Detect which cell encompasses the target text, then output its [X, Y] center coordinate. 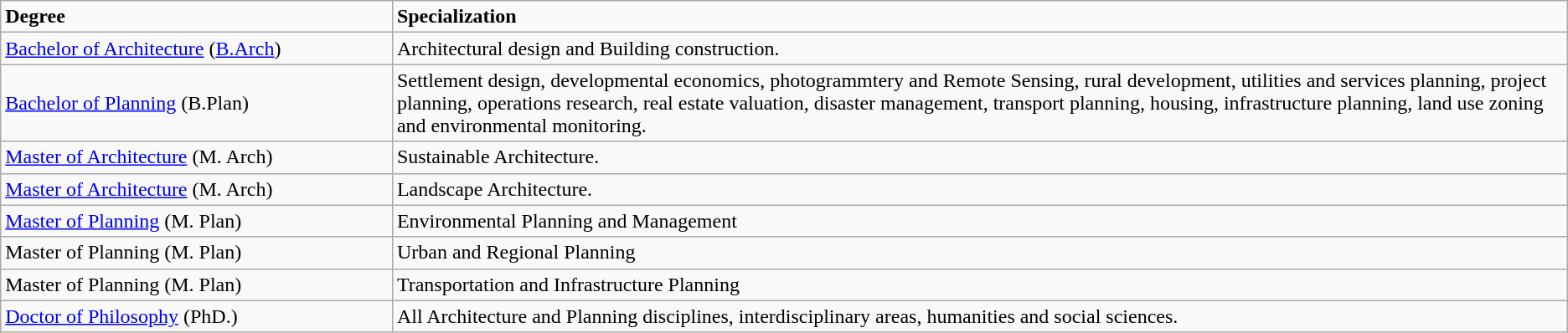
Landscape Architecture. [980, 189]
Degree [197, 17]
All Architecture and Planning disciplines, interdisciplinary areas, humanities and social sciences. [980, 316]
Doctor of Philosophy (PhD.) [197, 316]
Urban and Regional Planning [980, 253]
Transportation and Infrastructure Planning [980, 284]
Environmental Planning and Management [980, 221]
Specialization [980, 17]
Bachelor of Architecture (B.Arch) [197, 49]
Sustainable Architecture. [980, 157]
Bachelor of Planning (B.Plan) [197, 103]
Architectural design and Building construction. [980, 49]
